Extract the [x, y] coordinate from the center of the cell holding the provided text.  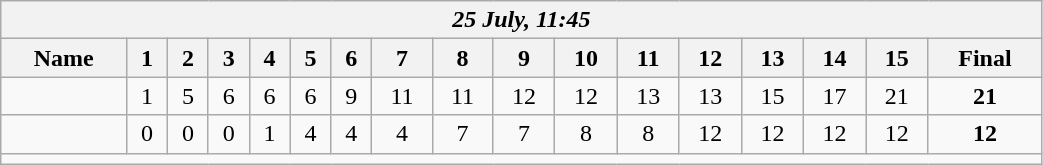
17 [834, 96]
14 [834, 58]
Final [985, 58]
10 [586, 58]
Name [64, 58]
2 [188, 58]
25 July, 11:45 [522, 20]
3 [228, 58]
